Output the (X, Y) coordinate of the center of the cell containing the given text.  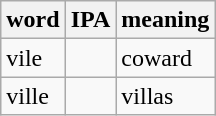
IPA (90, 20)
meaning (166, 20)
vile (33, 58)
word (33, 20)
ville (33, 96)
villas (166, 96)
coward (166, 58)
